Search for the cell housing the specified text and yield its (X, Y) center coordinate. 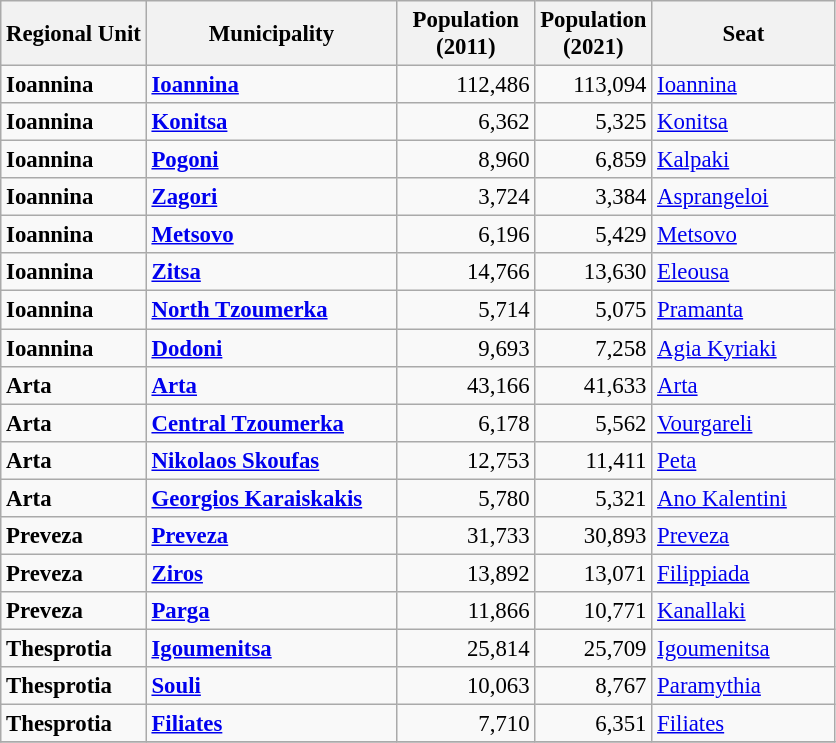
Kalpaki (744, 160)
Ziros (272, 573)
12,753 (466, 460)
Agia Kyriaki (744, 348)
5,780 (466, 498)
113,094 (594, 85)
8,960 (466, 160)
Parga (272, 611)
30,893 (594, 536)
Zagori (272, 197)
5,429 (594, 235)
5,714 (466, 310)
5,562 (594, 423)
Filippiada (744, 573)
43,166 (466, 385)
Georgios Karaiskakis (272, 498)
3,724 (466, 197)
8,767 (594, 686)
5,321 (594, 498)
Population(2021) (594, 34)
Municipality (272, 34)
Population(2011) (466, 34)
3,384 (594, 197)
Nikolaos Skoufas (272, 460)
Pramanta (744, 310)
10,771 (594, 611)
25,814 (466, 648)
Kanallaki (744, 611)
Pogoni (272, 160)
Ano Kalentini (744, 498)
6,178 (466, 423)
6,196 (466, 235)
10,063 (466, 686)
9,693 (466, 348)
6,351 (594, 724)
13,892 (466, 573)
112,486 (466, 85)
Eleousa (744, 273)
41,633 (594, 385)
Vourgareli (744, 423)
Central Tzoumerka (272, 423)
Regional Unit (74, 34)
6,362 (466, 122)
Souli (272, 686)
13,071 (594, 573)
7,258 (594, 348)
5,075 (594, 310)
14,766 (466, 273)
Peta (744, 460)
31,733 (466, 536)
11,866 (466, 611)
Asprangeloi (744, 197)
Paramythia (744, 686)
13,630 (594, 273)
6,859 (594, 160)
Zitsa (272, 273)
25,709 (594, 648)
7,710 (466, 724)
Dodoni (272, 348)
North Tzoumerka (272, 310)
11,411 (594, 460)
5,325 (594, 122)
Seat (744, 34)
